Extract the (X, Y) coordinate from the center of the cell holding the provided text.  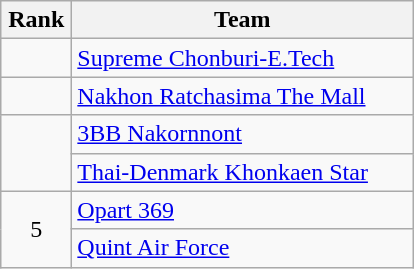
3BB Nakornnont (242, 134)
Quint Air Force (242, 248)
Opart 369 (242, 210)
Supreme Chonburi-E.Tech (242, 58)
5 (36, 229)
Thai-Denmark Khonkaen Star (242, 172)
Rank (36, 20)
Team (242, 20)
Nakhon Ratchasima The Mall (242, 96)
